Scan for the cell matching the given text and deliver its (X, Y) coordinate at center. 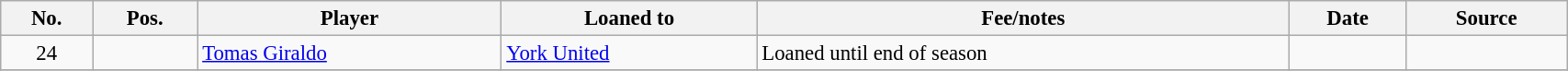
Fee/notes (1023, 18)
Loaned to (629, 18)
Loaned until end of season (1023, 53)
Tomas Giraldo (349, 53)
Pos. (145, 18)
24 (47, 53)
Source (1486, 18)
York United (629, 53)
Date (1348, 18)
Player (349, 18)
No. (47, 18)
